Find where the given text appears and provide that cell's center as (x, y) coordinate. 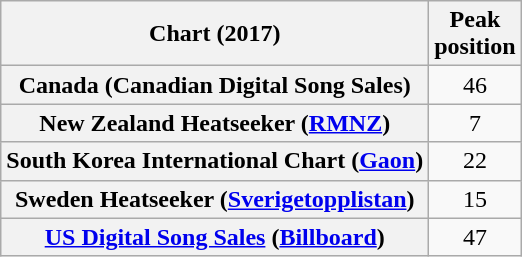
7 (475, 123)
Canada (Canadian Digital Song Sales) (215, 85)
22 (475, 161)
South Korea International Chart (Gaon) (215, 161)
46 (475, 85)
New Zealand Heatseeker (RMNZ) (215, 123)
Peak position (475, 34)
Chart (2017) (215, 34)
47 (475, 237)
US Digital Song Sales (Billboard) (215, 237)
15 (475, 199)
Sweden Heatseeker (Sverigetopplistan) (215, 199)
